Return the (X, Y) coordinate for the center point of the cell that contains the specified text.  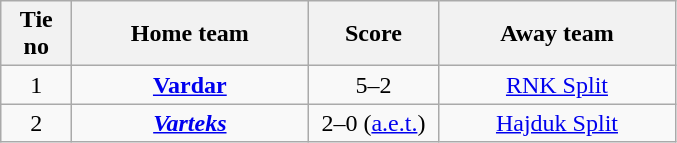
Score (374, 34)
2 (36, 123)
Tie no (36, 34)
2–0 (a.e.t.) (374, 123)
Away team (557, 34)
RNK Split (557, 85)
5–2 (374, 85)
Hajduk Split (557, 123)
Vardar (190, 85)
Varteks (190, 123)
1 (36, 85)
Home team (190, 34)
